Find where the given text appears and provide that cell's center as (X, Y) coordinate. 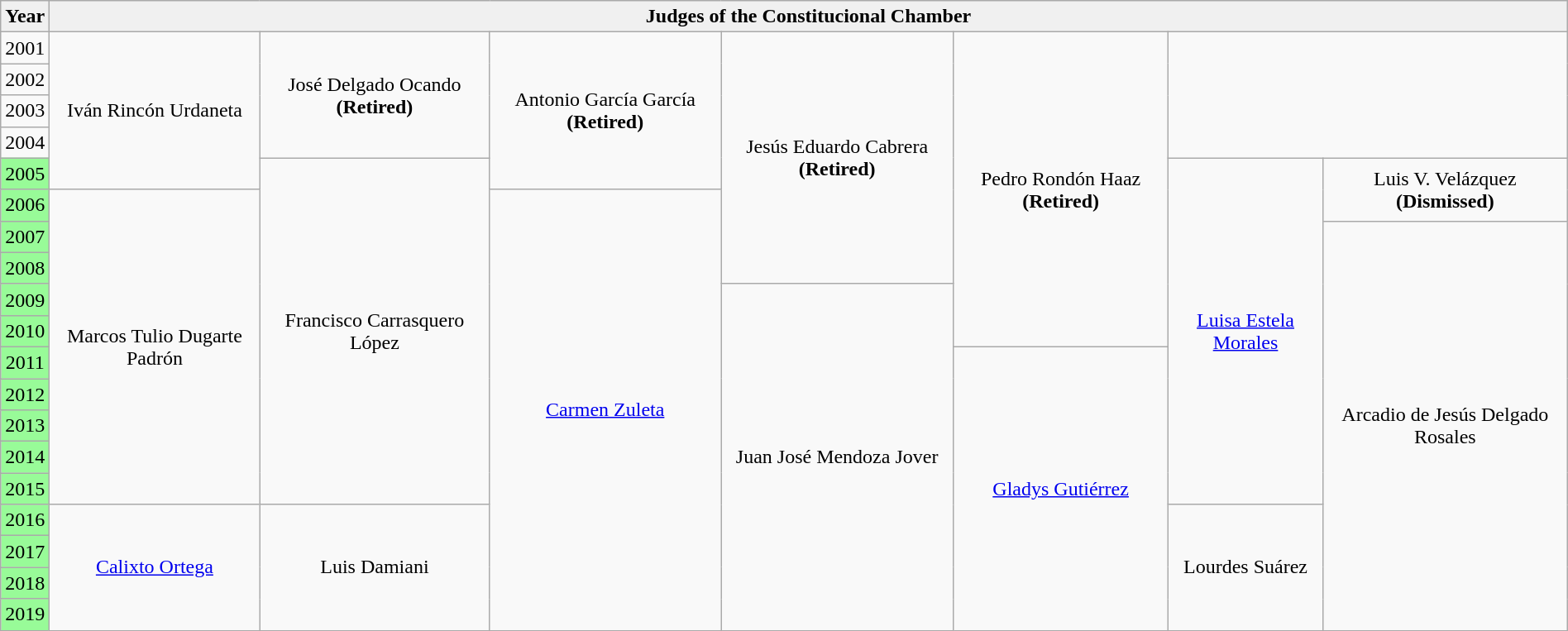
Calixto Ortega (155, 567)
Luisa Estela Morales (1245, 331)
2012 (25, 394)
Iván Rincón Urdaneta (155, 111)
Arcadio de Jesús Delgado Rosales (1445, 425)
José Delgado Ocando (Retired) (375, 95)
2004 (25, 142)
2010 (25, 331)
2018 (25, 583)
Francisco Carrasquero López (375, 331)
2002 (25, 79)
2005 (25, 174)
Lourdes Suárez (1245, 567)
Juan José Mendoza Jover (837, 457)
Carmen Zuleta (605, 410)
2017 (25, 552)
2011 (25, 362)
Luis V. Velázquez (Dismissed) (1445, 189)
2015 (25, 489)
Pedro Rondón Haaz (Retired) (1061, 190)
2008 (25, 268)
Judges of the Constitucional Chamber (809, 17)
2014 (25, 457)
2006 (25, 205)
2016 (25, 520)
Marcos Tulio Dugarte Padrón (155, 347)
Luis Damiani (375, 567)
2007 (25, 237)
2009 (25, 299)
Antonio García García (Retired) (605, 111)
2019 (25, 614)
2001 (25, 48)
Gladys Gutiérrez (1061, 488)
2003 (25, 111)
Jesús Eduardo Cabrera (Retired) (837, 158)
2013 (25, 426)
Year (25, 17)
